Provide the [x, y] coordinate of the cell's center where the given text is located.  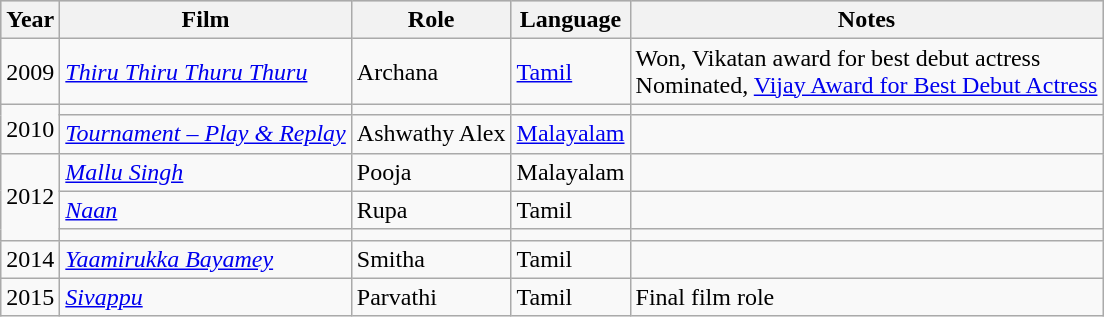
Pooja [431, 172]
Yaamirukka Bayamey [206, 259]
2010 [30, 128]
Archana [431, 72]
Film [206, 20]
Naan [206, 210]
2014 [30, 259]
Year [30, 20]
2015 [30, 297]
2009 [30, 72]
Smitha [431, 259]
Thiru Thiru Thuru Thuru [206, 72]
Rupa [431, 210]
Won, Vikatan award for best debut actressNominated, Vijay Award for Best Debut Actress [866, 72]
Sivappu [206, 297]
Ashwathy Alex [431, 134]
Tournament – Play & Replay [206, 134]
Final film role [866, 297]
Language [570, 20]
Role [431, 20]
Parvathi [431, 297]
2012 [30, 196]
Mallu Singh [206, 172]
Notes [866, 20]
